Return the (X, Y) coordinate for the center point of the cell that contains the specified text.  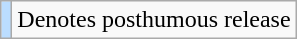
Denotes posthumous release (154, 20)
